Scan for the cell matching the given text and deliver its [x, y] coordinate at center. 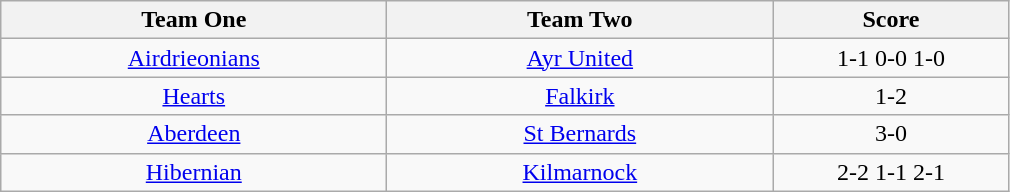
2-2 1-1 2-1 [891, 172]
St Bernards [580, 134]
Airdrieonians [194, 58]
Score [891, 20]
Team One [194, 20]
Kilmarnock [580, 172]
Ayr United [580, 58]
Team Two [580, 20]
Hibernian [194, 172]
3-0 [891, 134]
1-2 [891, 96]
Hearts [194, 96]
Aberdeen [194, 134]
Falkirk [580, 96]
1-1 0-0 1-0 [891, 58]
